Extract the (x, y) coordinate from the center of the cell holding the provided text.  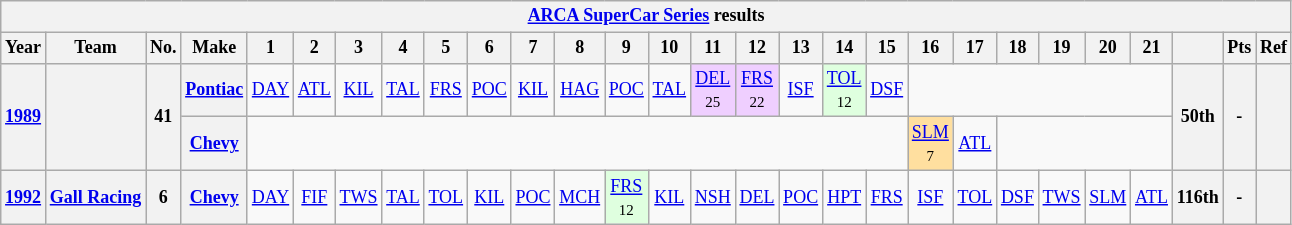
Gall Racing (95, 197)
116th (1198, 197)
FRS12 (626, 197)
ARCA SuperCar Series results (646, 16)
HAG (580, 90)
DEL (757, 197)
Team (95, 48)
15 (887, 48)
9 (626, 48)
FRS22 (757, 90)
19 (1062, 48)
5 (446, 48)
SLM7 (931, 144)
16 (931, 48)
Year (24, 48)
50th (1198, 116)
7 (533, 48)
17 (974, 48)
2 (315, 48)
21 (1152, 48)
DEL25 (712, 90)
41 (164, 116)
3 (358, 48)
14 (844, 48)
HPT (844, 197)
1989 (24, 116)
8 (580, 48)
10 (669, 48)
Make (214, 48)
11 (712, 48)
NSH (712, 197)
No. (164, 48)
4 (403, 48)
Pts (1240, 48)
1 (270, 48)
13 (801, 48)
12 (757, 48)
Pontiac (214, 90)
SLM (1108, 197)
FIF (315, 197)
20 (1108, 48)
TOL12 (844, 90)
18 (1018, 48)
1992 (24, 197)
Ref (1274, 48)
MCH (580, 197)
